Extract the (x, y) coordinate from the center of the cell holding the provided text.  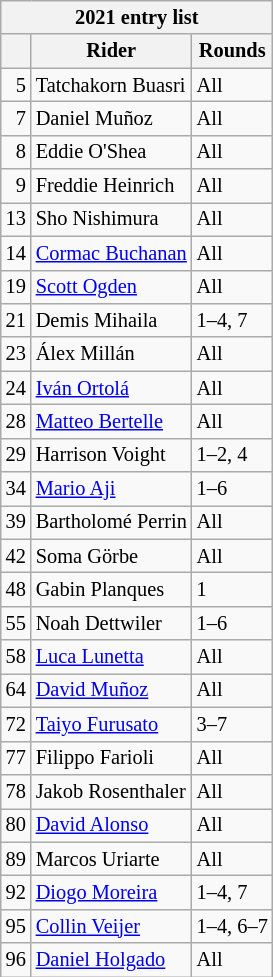
5 (16, 85)
Filippo Farioli (112, 758)
Álex Millán (112, 354)
Cormac Buchanan (112, 253)
42 (16, 556)
2021 entry list (137, 17)
3–7 (232, 724)
95 (16, 926)
David Alonso (112, 825)
9 (16, 186)
Marcos Uriarte (112, 859)
89 (16, 859)
64 (16, 690)
96 (16, 960)
Matteo Bertelle (112, 421)
14 (16, 253)
19 (16, 287)
23 (16, 354)
Demis Mihaila (112, 320)
21 (16, 320)
55 (16, 623)
Daniel Holgado (112, 960)
Freddie Heinrich (112, 186)
Rider (112, 51)
13 (16, 219)
72 (16, 724)
Luca Lunetta (112, 657)
Soma Görbe (112, 556)
Taiyo Furusato (112, 724)
92 (16, 892)
24 (16, 388)
Eddie O'Shea (112, 152)
David Muñoz (112, 690)
1–4, 6–7 (232, 926)
48 (16, 589)
58 (16, 657)
Bartholomé Perrin (112, 522)
Sho Nishimura (112, 219)
1–2, 4 (232, 455)
Tatchakorn Buasri (112, 85)
Noah Dettwiler (112, 623)
29 (16, 455)
Diogo Moreira (112, 892)
Iván Ortolá (112, 388)
Mario Aji (112, 489)
1 (232, 589)
78 (16, 791)
39 (16, 522)
Collin Veijer (112, 926)
7 (16, 118)
77 (16, 758)
Rounds (232, 51)
34 (16, 489)
28 (16, 421)
8 (16, 152)
80 (16, 825)
Gabin Planques (112, 589)
Scott Ogden (112, 287)
Daniel Muñoz (112, 118)
Harrison Voight (112, 455)
Jakob Rosenthaler (112, 791)
